Provide the (X, Y) coordinate of the cell's center where the given text is located.  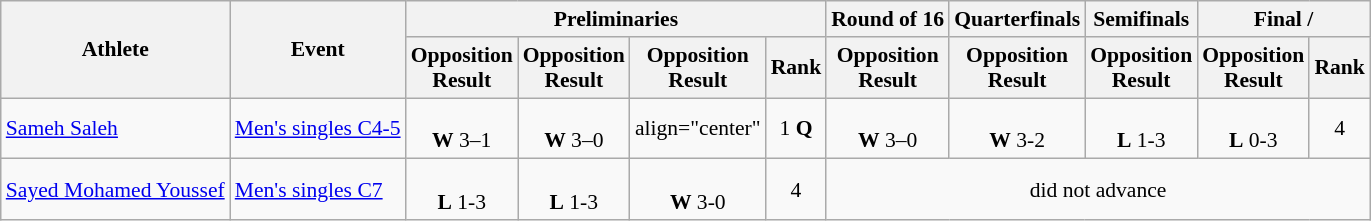
W 3–1 (462, 128)
1 Q (796, 128)
Event (318, 50)
Semifinals (1141, 19)
align="center" (698, 128)
Preliminaries (616, 19)
Sayed Mohamed Youssef (116, 190)
Quarterfinals (1017, 19)
W 3-0 (698, 190)
W 3-2 (1017, 128)
did not advance (1098, 190)
L 0-3 (1253, 128)
Round of 16 (888, 19)
Final / (1284, 19)
Sameh Saleh (116, 128)
Men's singles C7 (318, 190)
Athlete (116, 50)
Men's singles C4-5 (318, 128)
